Determine the (X, Y) coordinate at the center of the cell enclosing the given text.  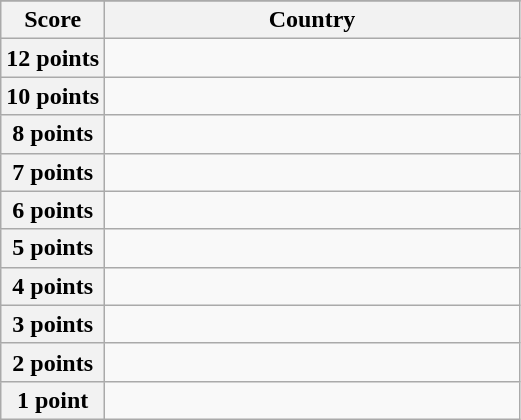
Score (53, 20)
Country (312, 20)
5 points (53, 248)
2 points (53, 362)
7 points (53, 172)
3 points (53, 324)
10 points (53, 96)
6 points (53, 210)
1 point (53, 400)
4 points (53, 286)
8 points (53, 134)
12 points (53, 58)
